For the text-containing cell, return its midpoint in [x, y] coordinate format. 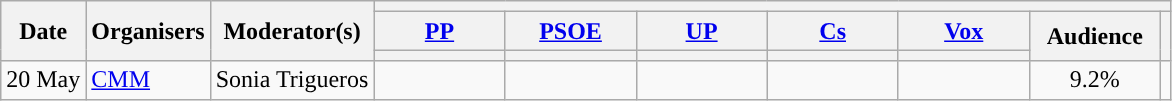
PSOE [570, 31]
UP [702, 31]
Moderator(s) [292, 31]
Date [44, 31]
9.2% [1094, 80]
Cs [832, 31]
CMM [148, 80]
Audience [1094, 36]
Vox [964, 31]
Organisers [148, 31]
20 May [44, 80]
PP [440, 31]
Sonia Trigueros [292, 80]
